For the text-containing cell, return its midpoint in [x, y] coordinate format. 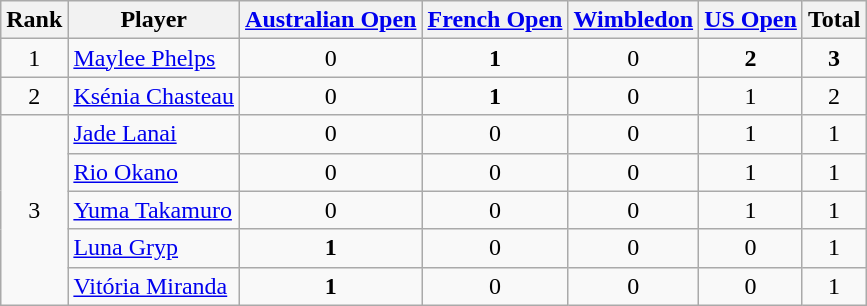
Jade Lanai [154, 134]
Ksénia Chasteau [154, 96]
Wimbledon [634, 20]
Luna Gryp [154, 248]
Player [154, 20]
Rio Okano [154, 172]
Australian Open [331, 20]
US Open [751, 20]
Maylee Phelps [154, 58]
French Open [495, 20]
Yuma Takamuro [154, 210]
Total [834, 20]
Rank [34, 20]
Vitória Miranda [154, 286]
